Search for the cell housing the specified text and yield its [X, Y] center coordinate. 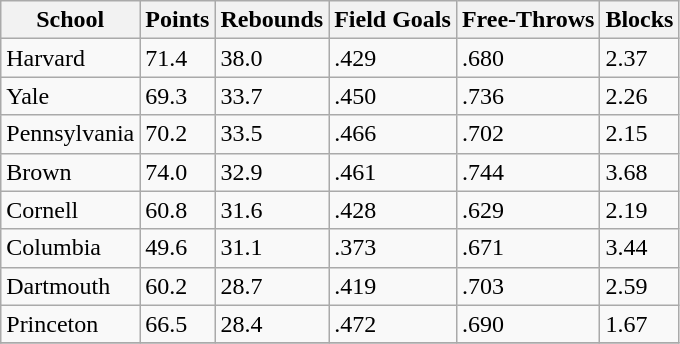
74.0 [178, 172]
38.0 [272, 58]
3.44 [640, 248]
28.7 [272, 286]
Brown [70, 172]
.419 [393, 286]
Cornell [70, 210]
.744 [528, 172]
Harvard [70, 58]
.703 [528, 286]
2.19 [640, 210]
Free-Throws [528, 20]
31.1 [272, 248]
.671 [528, 248]
49.6 [178, 248]
60.8 [178, 210]
Columbia [70, 248]
31.6 [272, 210]
.736 [528, 96]
32.9 [272, 172]
Princeton [70, 324]
.429 [393, 58]
.690 [528, 324]
60.2 [178, 286]
71.4 [178, 58]
.450 [393, 96]
.466 [393, 134]
.680 [528, 58]
3.68 [640, 172]
Points [178, 20]
School [70, 20]
2.37 [640, 58]
Blocks [640, 20]
2.15 [640, 134]
Rebounds [272, 20]
.461 [393, 172]
.472 [393, 324]
33.5 [272, 134]
1.67 [640, 324]
Pennsylvania [70, 134]
2.26 [640, 96]
33.7 [272, 96]
69.3 [178, 96]
28.4 [272, 324]
2.59 [640, 286]
.373 [393, 248]
Dartmouth [70, 286]
Field Goals [393, 20]
66.5 [178, 324]
70.2 [178, 134]
Yale [70, 96]
.702 [528, 134]
.629 [528, 210]
.428 [393, 210]
